Find where the given text appears and provide that cell's center as [X, Y] coordinate. 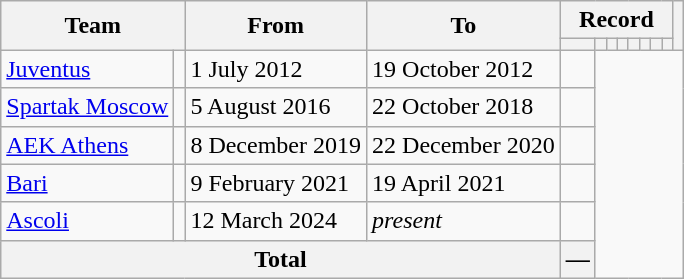
Ascoli [88, 221]
Juventus [88, 69]
Bari [88, 183]
To [464, 26]
5 August 2016 [276, 107]
19 October 2012 [464, 69]
— [578, 259]
From [276, 26]
9 February 2021 [276, 183]
present [464, 221]
1 July 2012 [276, 69]
19 April 2021 [464, 183]
Spartak Moscow [88, 107]
Total [280, 259]
22 December 2020 [464, 145]
Team [93, 26]
12 March 2024 [276, 221]
Record [616, 20]
8 December 2019 [276, 145]
22 October 2018 [464, 107]
AEK Athens [88, 145]
